Return the [x, y] coordinate for the center point of the cell that contains the specified text.  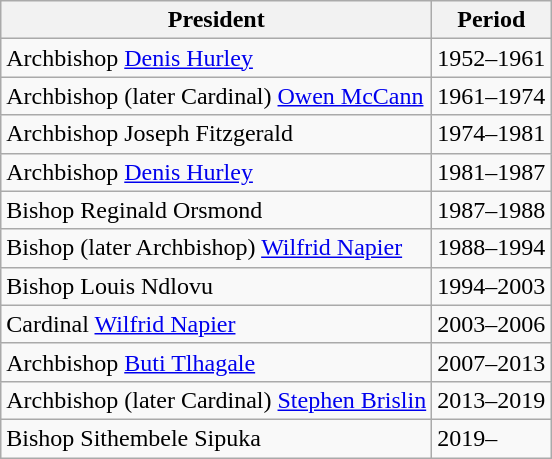
Archbishop (later Cardinal) Owen McCann [216, 96]
Bishop Sithembele Sipuka [216, 438]
Archbishop Buti Tlhagale [216, 362]
Period [492, 20]
1988–1994 [492, 248]
1952–1961 [492, 58]
1974–1981 [492, 134]
President [216, 20]
Archbishop (later Cardinal) Stephen Brislin [216, 400]
2003–2006 [492, 324]
1987–1988 [492, 210]
1994–2003 [492, 286]
Cardinal Wilfrid Napier [216, 324]
Archbishop Joseph Fitzgerald [216, 134]
1981–1987 [492, 172]
Bishop (later Archbishop) Wilfrid Napier [216, 248]
Bishop Reginald Orsmond [216, 210]
Bishop Louis Ndlovu [216, 286]
2013–2019 [492, 400]
1961–1974 [492, 96]
2019– [492, 438]
2007–2013 [492, 362]
